Scan for the cell matching the given text and deliver its [X, Y] coordinate at center. 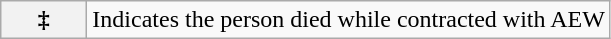
Indicates the person died while contracted with AEW [349, 20]
‡ [44, 20]
